Scan for the cell matching the given text and deliver its (X, Y) coordinate at center. 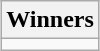
Winners (50, 20)
